Return (X, Y) of the center of cell containing provided text 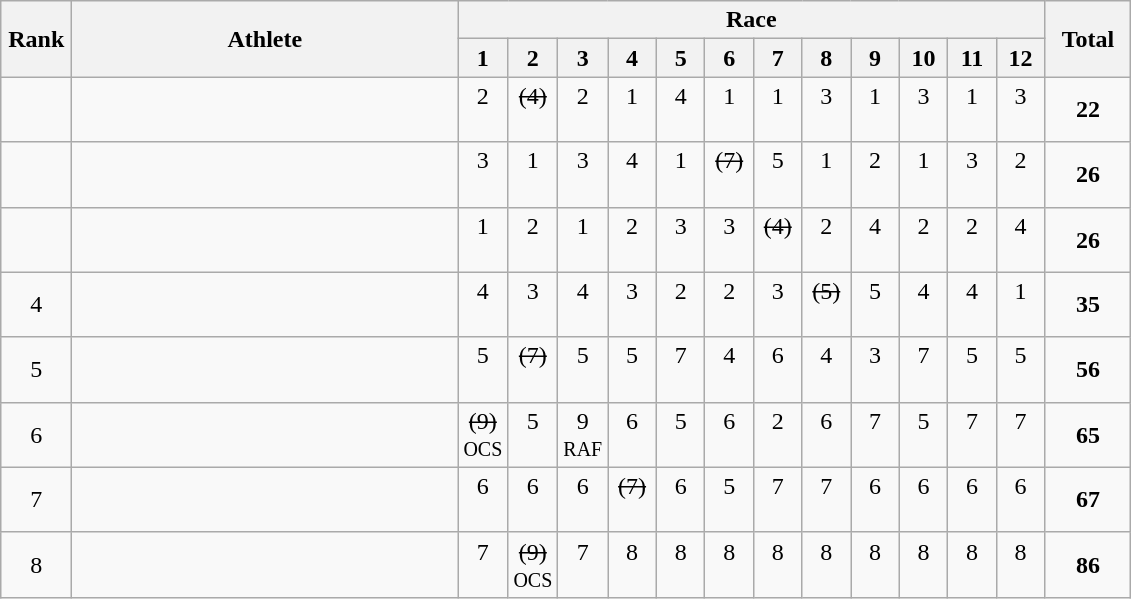
67 (1088, 500)
12 (1020, 58)
65 (1088, 434)
22 (1088, 110)
Athlete (265, 39)
Rank (36, 39)
86 (1088, 564)
11 (972, 58)
(5) (826, 304)
Total (1088, 39)
9 (876, 58)
35 (1088, 304)
Race (752, 20)
56 (1088, 370)
9RAF (583, 434)
10 (924, 58)
